For the text-containing cell, return its midpoint in (X, Y) coordinate format. 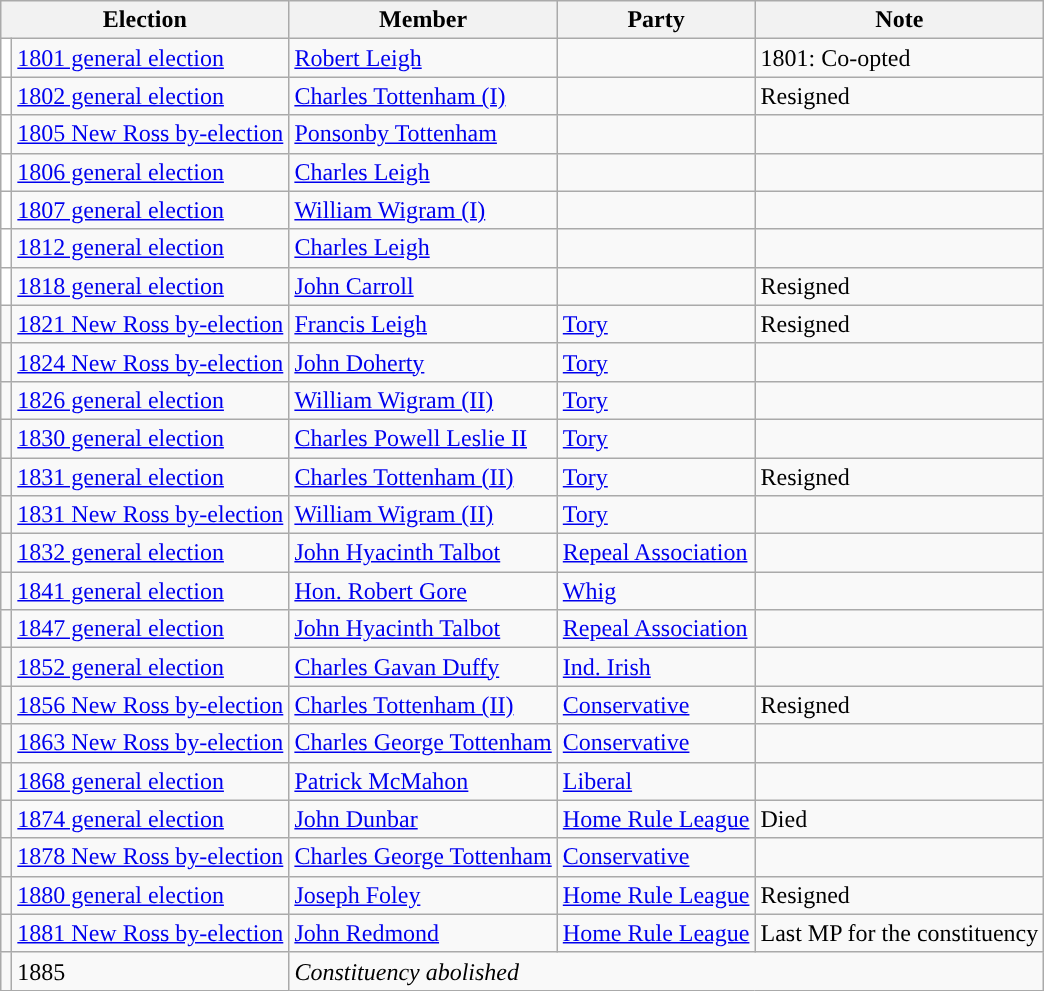
Hon. Robert Gore (423, 591)
1818 general election (150, 286)
1830 general election (150, 438)
Francis Leigh (423, 324)
1847 general election (150, 629)
Charles Tottenham (I) (423, 96)
Joseph Foley (423, 895)
Member (423, 20)
Last MP for the constituency (900, 933)
John Doherty (423, 362)
1856 New Ross by-election (150, 705)
1801: Co-opted (900, 58)
1807 general election (150, 210)
1868 general election (150, 781)
Liberal (656, 781)
1874 general election (150, 819)
1805 New Ross by-election (150, 134)
Robert Leigh (423, 58)
1881 New Ross by-election (150, 933)
1801 general election (150, 58)
Note (900, 20)
Ind. Irish (656, 667)
John Dunbar (423, 819)
Patrick McMahon (423, 781)
Constituency abolished (666, 971)
Whig (656, 591)
1841 general election (150, 591)
1832 general election (150, 553)
Election (145, 20)
John Carroll (423, 286)
1863 New Ross by-election (150, 743)
1812 general election (150, 248)
William Wigram (I) (423, 210)
1831 general election (150, 477)
1852 general election (150, 667)
Charles Powell Leslie II (423, 438)
Ponsonby Tottenham (423, 134)
1885 (150, 971)
1802 general election (150, 96)
Charles Gavan Duffy (423, 667)
Party (656, 20)
1821 New Ross by-election (150, 324)
1831 New Ross by-election (150, 515)
1826 general election (150, 400)
1880 general election (150, 895)
1824 New Ross by-election (150, 362)
Died (900, 819)
John Redmond (423, 933)
1878 New Ross by-election (150, 857)
1806 general election (150, 172)
